Search for the cell housing the specified text and yield its [x, y] center coordinate. 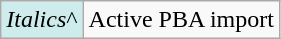
Active PBA import [181, 20]
Italics^ [42, 20]
